Return [X, Y] of the center of cell containing provided text 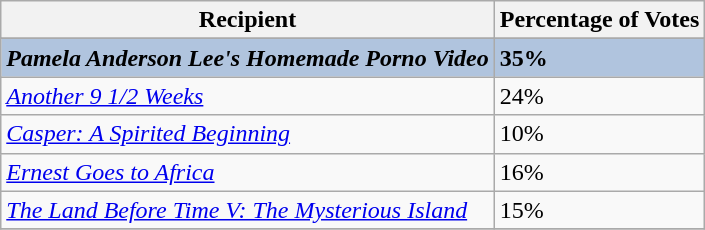
Recipient [248, 20]
Percentage of Votes [600, 20]
24% [600, 96]
15% [600, 210]
Another 9 1/2 Weeks [248, 96]
35% [600, 58]
10% [600, 134]
Pamela Anderson Lee's Homemade Porno Video [248, 58]
Ernest Goes to Africa [248, 172]
Casper: A Spirited Beginning [248, 134]
The Land Before Time V: The Mysterious Island [248, 210]
16% [600, 172]
